Provide the [X, Y] coordinate of the cell's center where the given text is located.  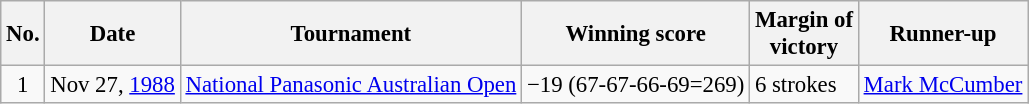
No. [23, 34]
Margin ofvictory [804, 34]
Date [112, 34]
Winning score [636, 34]
National Panasonic Australian Open [350, 85]
Mark McCumber [942, 85]
6 strokes [804, 85]
−19 (67-67-66-69=269) [636, 85]
1 [23, 85]
Nov 27, 1988 [112, 85]
Runner-up [942, 34]
Tournament [350, 34]
